Locate the cell with the specified text and output its (x, y) center coordinate. 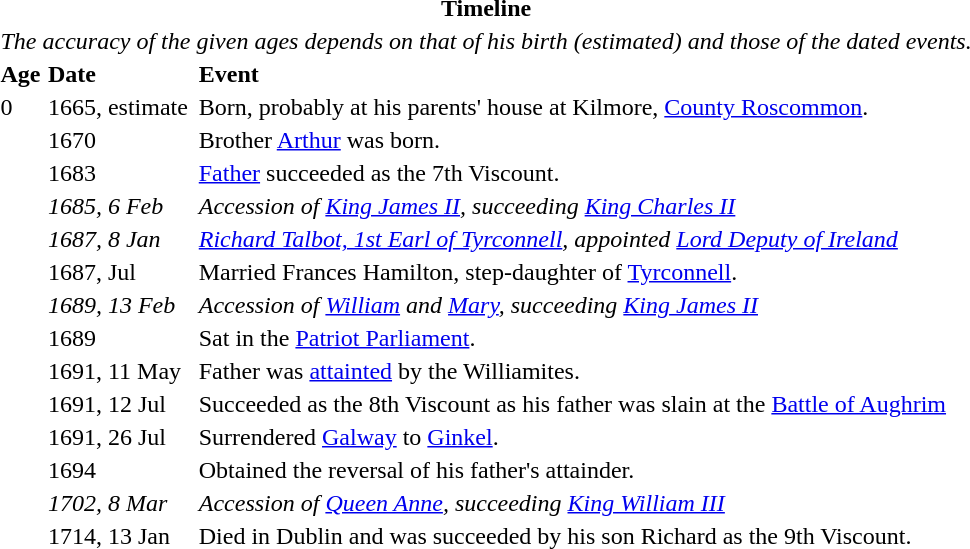
1685, 6 Feb (120, 206)
1689, 13 Feb (120, 305)
1683 (120, 173)
1691, 26 Jul (120, 437)
1691, 11 May (120, 371)
1702, 8 Mar (120, 503)
1665, estimate (120, 107)
1694 (120, 470)
1691, 12 Jul (120, 404)
Date (120, 74)
1687, 8 Jan (120, 239)
1689 (120, 338)
1670 (120, 140)
1687, Jul (120, 272)
